From the cell containing the given text, extract its center point as [x, y] coordinate. 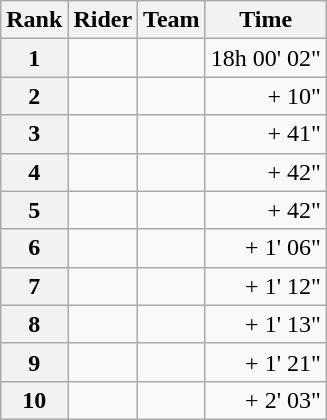
4 [34, 172]
18h 00' 02" [266, 58]
+ 1' 12" [266, 286]
Team [172, 20]
2 [34, 96]
5 [34, 210]
+ 1' 06" [266, 248]
Rank [34, 20]
+ 1' 21" [266, 362]
10 [34, 400]
+ 2' 03" [266, 400]
Time [266, 20]
9 [34, 362]
8 [34, 324]
+ 41" [266, 134]
7 [34, 286]
1 [34, 58]
3 [34, 134]
Rider [103, 20]
+ 1' 13" [266, 324]
6 [34, 248]
+ 10" [266, 96]
